Capture the cell that displays the provided text and extract its [x, y] central coordinate. 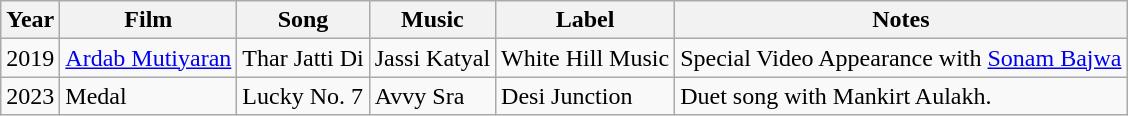
Film [148, 20]
Song [303, 20]
Special Video Appearance with Sonam Bajwa [901, 58]
2019 [30, 58]
White Hill Music [586, 58]
Lucky No. 7 [303, 96]
Avvy Sra [432, 96]
Ardab Mutiyaran [148, 58]
Year [30, 20]
Music [432, 20]
2023 [30, 96]
Desi Junction [586, 96]
Thar Jatti Di [303, 58]
Label [586, 20]
Duet song with Mankirt Aulakh. [901, 96]
Notes [901, 20]
Jassi Katyal [432, 58]
Medal [148, 96]
